Find where the given text appears and provide that cell's center as [X, Y] coordinate. 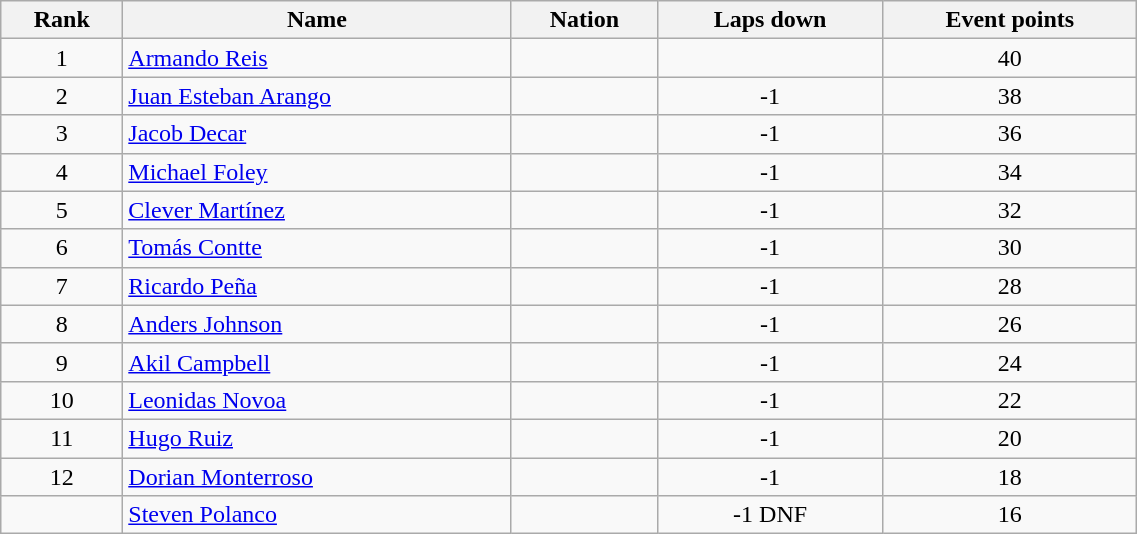
Event points [1010, 20]
30 [1010, 248]
34 [1010, 172]
-1 DNF [770, 515]
22 [1010, 400]
Steven Polanco [318, 515]
Jacob Decar [318, 134]
24 [1010, 362]
28 [1010, 286]
5 [62, 210]
3 [62, 134]
20 [1010, 438]
Juan Esteban Arango [318, 96]
Armando Reis [318, 58]
12 [62, 477]
Dorian Monterroso [318, 477]
8 [62, 324]
Leonidas Novoa [318, 400]
26 [1010, 324]
Laps down [770, 20]
Nation [584, 20]
18 [1010, 477]
2 [62, 96]
7 [62, 286]
9 [62, 362]
1 [62, 58]
16 [1010, 515]
38 [1010, 96]
Akil Campbell [318, 362]
Michael Foley [318, 172]
Anders Johnson [318, 324]
Tomás Contte [318, 248]
36 [1010, 134]
Hugo Ruiz [318, 438]
6 [62, 248]
Rank [62, 20]
10 [62, 400]
Ricardo Peña [318, 286]
4 [62, 172]
32 [1010, 210]
40 [1010, 58]
11 [62, 438]
Clever Martínez [318, 210]
Name [318, 20]
